Scan for the cell matching the given text and deliver its (x, y) coordinate at center. 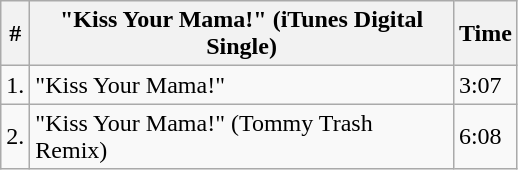
"Kiss Your Mama!" (Tommy Trash Remix) (242, 136)
2. (16, 136)
Time (485, 34)
1. (16, 85)
# (16, 34)
3:07 (485, 85)
"Kiss Your Mama!" (iTunes Digital Single) (242, 34)
6:08 (485, 136)
"Kiss Your Mama!" (242, 85)
